Search for the cell housing the specified text and yield its [X, Y] center coordinate. 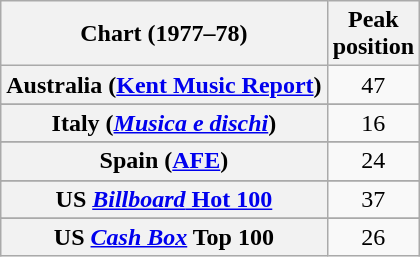
24 [373, 161]
Italy (Musica e dischi) [164, 123]
US Billboard Hot 100 [164, 199]
Spain (AFE) [164, 161]
Peakposition [373, 34]
26 [373, 237]
Chart (1977–78) [164, 34]
16 [373, 123]
47 [373, 85]
Australia (Kent Music Report) [164, 85]
US Cash Box Top 100 [164, 237]
37 [373, 199]
